Pinpoint the cell where the given text exists, returning its [x, y] midpoint coordinate. 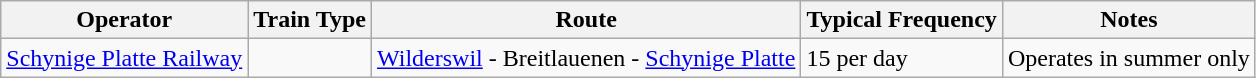
Train Type [310, 20]
Operator [124, 20]
15 per day [902, 58]
Route [586, 20]
Operates in summer only [1128, 58]
Wilderswil - Breitlauenen - Schynige Platte [586, 58]
Typical Frequency [902, 20]
Schynige Platte Railway [124, 58]
Notes [1128, 20]
